Capture the cell that displays the provided text and extract its (x, y) central coordinate. 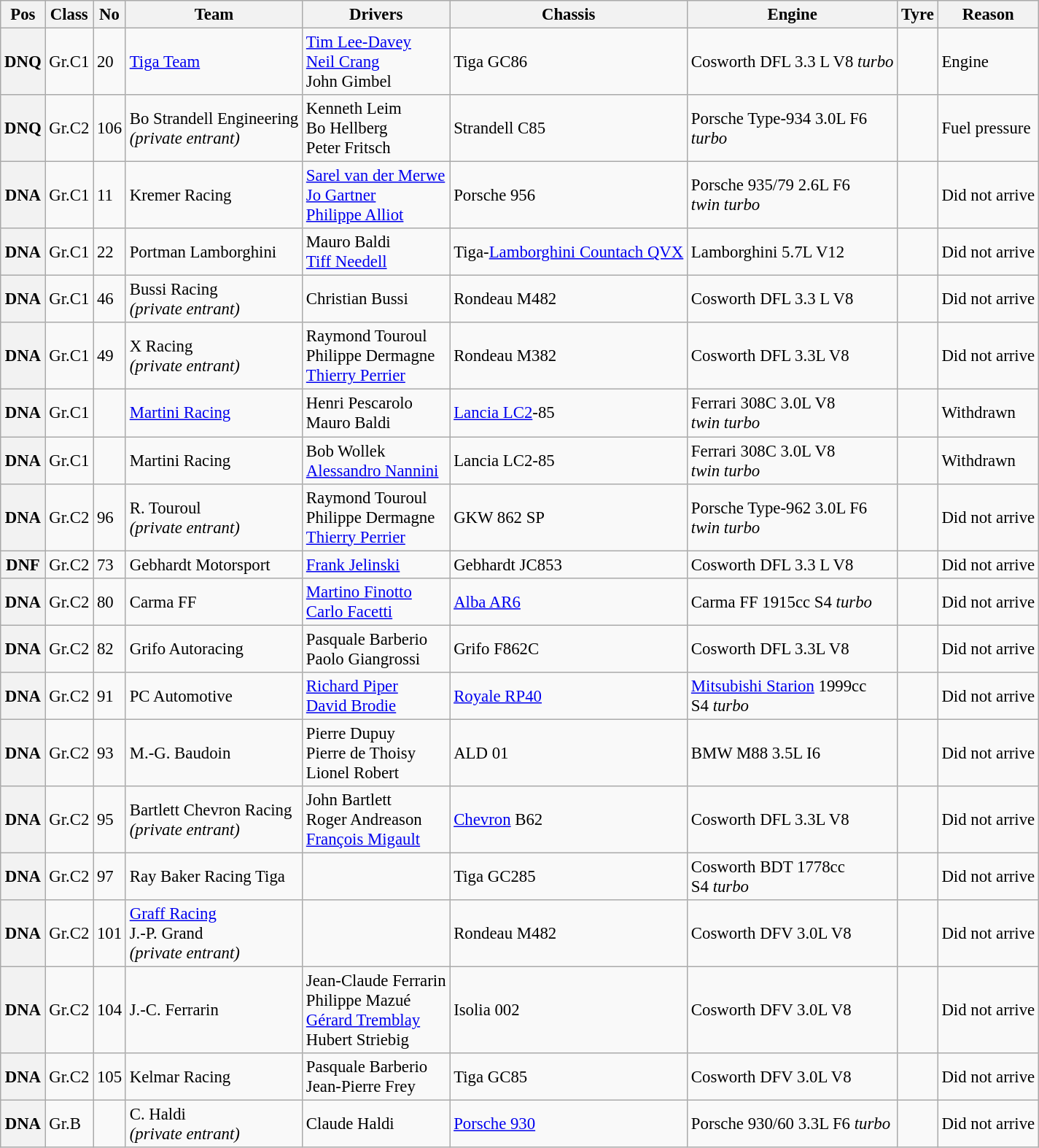
Porsche Type-934 3.0L F6turbo (793, 128)
X Racing(private entrant) (214, 356)
Portman Lamborghini (214, 252)
Team (214, 15)
Gebhardt Motorsport (214, 565)
Drivers (376, 15)
22 (109, 252)
Tiga GC285 (569, 877)
91 (109, 696)
R. Touroul (private entrant) (214, 517)
Jean-Claude Ferrarin Philippe Mazué Gérard Tremblay Hubert Striebig (376, 1011)
Kremer Racing (214, 195)
ALD 01 (569, 753)
John Bartlett Roger Andreason François Migault (376, 820)
Kenneth Leim Bo Hellberg Peter Fritsch (376, 128)
Claude Haldi (376, 1125)
M.-G. Baudoin (214, 753)
11 (109, 195)
Tiga-Lamborghini Countach QVX (569, 252)
Cosworth DFL 3.3 L V8 turbo (793, 62)
20 (109, 62)
Porsche Type-962 3.0L F6twin turbo (793, 517)
Porsche 935/79 2.6L F6twin turbo (793, 195)
Alba AR6 (569, 601)
No (109, 15)
Tiga GC86 (569, 62)
Henri Pescarolo Mauro Baldi (376, 413)
101 (109, 934)
Reason (988, 15)
105 (109, 1077)
Cosworth BDT 1778ccS4 turbo (793, 877)
Bo Strandell Engineering(private entrant) (214, 128)
49 (109, 356)
Isolia 002 (569, 1011)
Royale RP40 (569, 696)
97 (109, 877)
Grifo F862C (569, 649)
Grifo Autoracing (214, 649)
80 (109, 601)
Pierre Dupuy Pierre de Thoisy Lionel Robert (376, 753)
Tyre (917, 15)
GKW 862 SP (569, 517)
Frank Jelinski (376, 565)
46 (109, 299)
Fuel pressure (988, 128)
Class (69, 15)
Gr.B (69, 1125)
Gebhardt JC853 (569, 565)
Ray Baker Racing Tiga (214, 877)
Graff Racing J.-P. Grand(private entrant) (214, 934)
Pasquale Barberio Paolo Giangrossi (376, 649)
Martino Finotto Carlo Facetti (376, 601)
Tim Lee-Davey Neil Crang John Gimbel (376, 62)
95 (109, 820)
Porsche 956 (569, 195)
C. Haldi(private entrant) (214, 1125)
Chevron B62 (569, 820)
Christian Bussi (376, 299)
Mauro Baldi Tiff Needell (376, 252)
73 (109, 565)
BMW M88 3.5L I6 (793, 753)
Tiga Team (214, 62)
Carma FF 1915cc S4 turbo (793, 601)
Bob Wollek Alessandro Nannini (376, 461)
Sarel van der Merwe Jo Gartner Philippe Alliot (376, 195)
Porsche 930/60 3.3L F6 turbo (793, 1125)
PC Automotive (214, 696)
Bussi Racing(private entrant) (214, 299)
106 (109, 128)
DNF (23, 565)
Strandell C85 (569, 128)
104 (109, 1011)
96 (109, 517)
Bartlett Chevron Racing(private entrant) (214, 820)
Pos (23, 15)
Carma FF (214, 601)
93 (109, 753)
Rondeau M382 (569, 356)
Richard Piper David Brodie (376, 696)
Tiga GC85 (569, 1077)
Lamborghini 5.7L V12 (793, 252)
Porsche 930 (569, 1125)
Pasquale Barberio Jean-Pierre Frey (376, 1077)
82 (109, 649)
Mitsubishi Starion 1999cc S4 turbo (793, 696)
J.-C. Ferrarin (214, 1011)
Kelmar Racing (214, 1077)
Chassis (569, 15)
